Provide the (X, Y) coordinate of the cell's center where the given text is located.  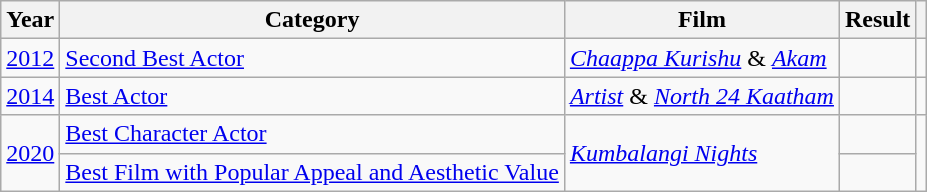
Category (312, 20)
Year (30, 20)
2014 (30, 96)
Best Film with Popular Appeal and Aesthetic Value (312, 172)
2012 (30, 58)
Film (702, 20)
Result (877, 20)
Best Actor (312, 96)
Second Best Actor (312, 58)
2020 (30, 153)
Artist & North 24 Kaatham (702, 96)
Chaappa Kurishu & Akam (702, 58)
Kumbalangi Nights (702, 153)
Best Character Actor (312, 134)
